Return (X, Y) of the center of cell containing provided text 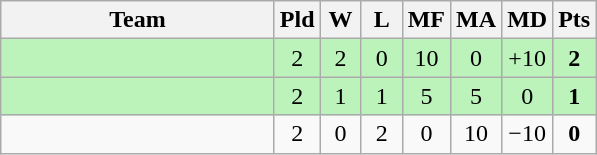
MF (426, 20)
MD (528, 20)
MA (476, 20)
L (382, 20)
−10 (528, 134)
Pld (297, 20)
Team (138, 20)
W (340, 20)
+10 (528, 58)
Pts (574, 20)
